For the text-containing cell, return its midpoint in (x, y) coordinate format. 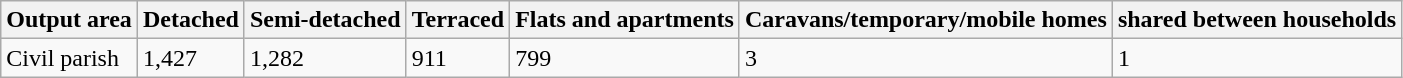
1,427 (190, 58)
1 (1256, 58)
1,282 (325, 58)
799 (625, 58)
Caravans/temporary/mobile homes (926, 20)
Output area (70, 20)
shared between households (1256, 20)
Detached (190, 20)
Terraced (458, 20)
Flats and apartments (625, 20)
Civil parish (70, 58)
911 (458, 58)
3 (926, 58)
Semi-detached (325, 20)
